Identify which cell holds the provided text, then report its (X, Y) central coordinate. 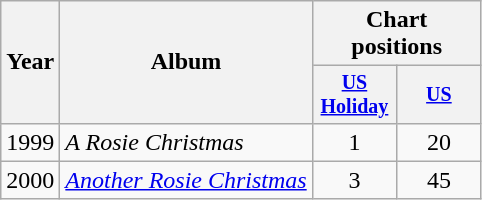
US Holiday (354, 94)
1 (354, 142)
US (439, 94)
3 (354, 180)
45 (439, 180)
1999 (30, 142)
20 (439, 142)
Album (186, 62)
2000 (30, 180)
A Rosie Christmas (186, 142)
Chart positions (396, 34)
Year (30, 62)
Another Rosie Christmas (186, 180)
